Pinpoint the cell where the given text exists, returning its (X, Y) midpoint coordinate. 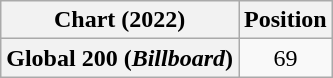
69 (285, 58)
Position (285, 20)
Global 200 (Billboard) (120, 58)
Chart (2022) (120, 20)
